For the text-containing cell, return its midpoint in (x, y) coordinate format. 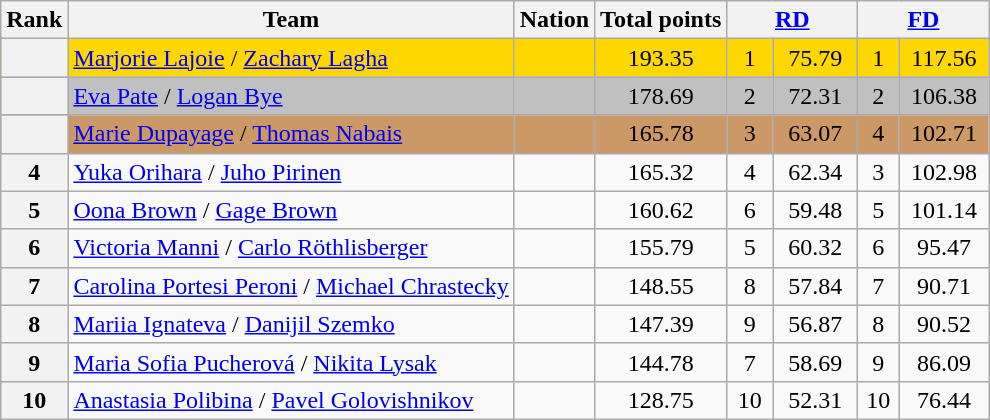
155.79 (661, 248)
90.52 (944, 324)
75.79 (816, 58)
101.14 (944, 210)
102.71 (944, 134)
95.47 (944, 248)
52.31 (816, 400)
Nation (554, 20)
RD (792, 20)
128.75 (661, 400)
90.71 (944, 286)
Oona Brown / Gage Brown (291, 210)
62.34 (816, 172)
117.56 (944, 58)
86.09 (944, 362)
57.84 (816, 286)
Marie Dupayage / Thomas Nabais (291, 134)
Mariia Ignateva / Danijil Szemko (291, 324)
Team (291, 20)
144.78 (661, 362)
Victoria Manni / Carlo Röthlisberger (291, 248)
106.38 (944, 96)
102.98 (944, 172)
Marjorie Lajoie / Zachary Lagha (291, 58)
Yuka Orihara / Juho Pirinen (291, 172)
60.32 (816, 248)
165.78 (661, 134)
148.55 (661, 286)
Carolina Portesi Peroni / Michael Chrastecky (291, 286)
Maria Sofia Pucherová / Nikita Lysak (291, 362)
165.32 (661, 172)
160.62 (661, 210)
Anastasia Polibina / Pavel Golovishnikov (291, 400)
63.07 (816, 134)
72.31 (816, 96)
58.69 (816, 362)
Rank (34, 20)
FD (924, 20)
Eva Pate / Logan Bye (291, 96)
178.69 (661, 96)
147.39 (661, 324)
193.35 (661, 58)
56.87 (816, 324)
Total points (661, 20)
59.48 (816, 210)
76.44 (944, 400)
